Return the [x, y] coordinate for the center point of the cell that contains the specified text.  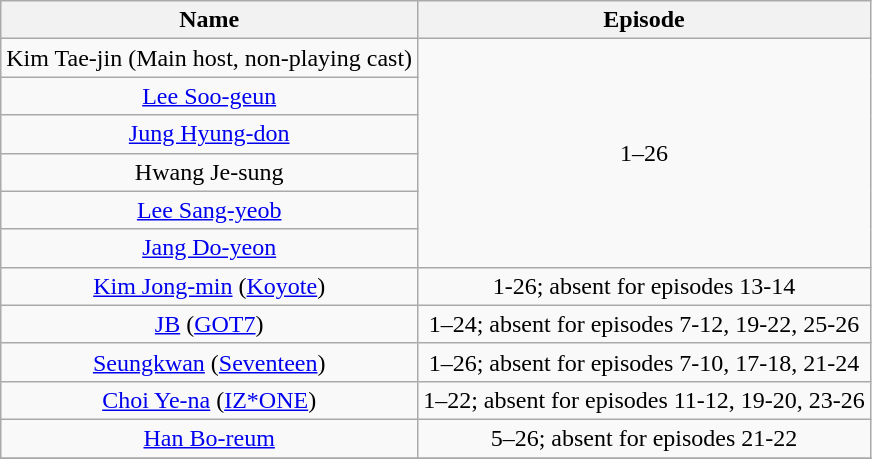
Han Bo-reum [210, 438]
Jang Do-yeon [210, 248]
Hwang Je-sung [210, 172]
1–24; absent for episodes 7-12, 19-22, 25-26 [644, 324]
1–26; absent for episodes 7-10, 17-18, 21-24 [644, 362]
Kim Tae-jin (Main host, non-playing cast) [210, 58]
Seungkwan (Seventeen) [210, 362]
Choi Ye-na (IZ*ONE) [210, 400]
Jung Hyung-don [210, 134]
Lee Soo-geun [210, 96]
5–26; absent for episodes 21-22 [644, 438]
1-26; absent for episodes 13-14 [644, 286]
1–22; absent for episodes 11-12, 19-20, 23-26 [644, 400]
JB (GOT7) [210, 324]
Episode [644, 20]
Kim Jong-min (Koyote) [210, 286]
Lee Sang-yeob [210, 210]
1–26 [644, 153]
Name [210, 20]
